Extract the (x, y) coordinate from the center of the cell holding the provided text.  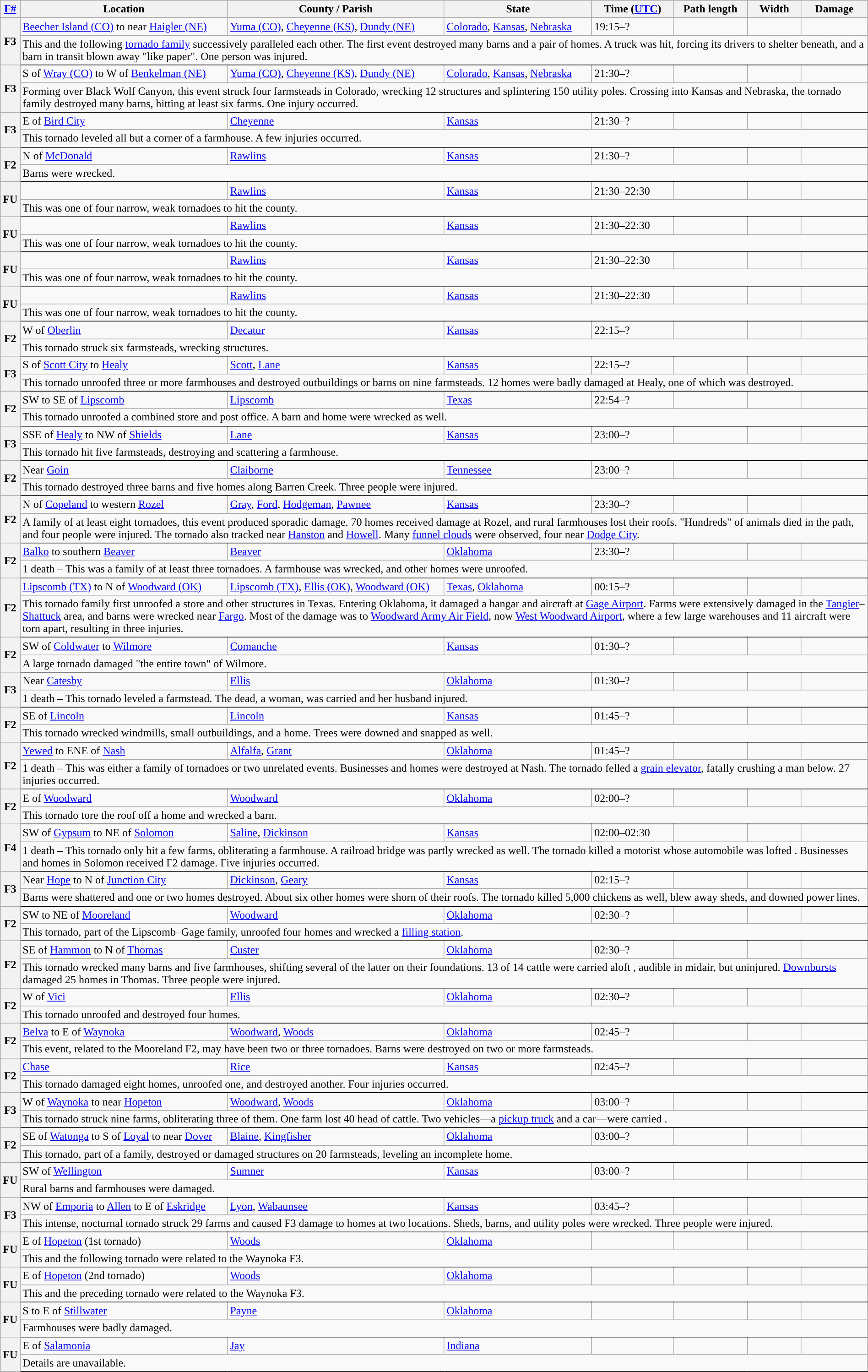
SW to SE of Lipscomb (124, 400)
Lipscomb (TX), Ellis (OK), Woodward (OK) (336, 587)
SE of Hammon to N of Thomas (124, 950)
Lipscomb (TX) to N of Woodward (OK) (124, 587)
F4 (10, 847)
Scott, Lane (336, 365)
SW to NE of Mooreland (124, 915)
Cheyenne (336, 121)
This tornado, part of a family, destroyed or damaged structures on 20 farmsteads, leveling an incomplete home. (444, 1154)
00:15–? (633, 587)
Time (UTC) (633, 9)
Tennessee (518, 469)
Belva to E of Waynoka (124, 1032)
Lincoln (336, 716)
State (518, 9)
02:00–? (633, 798)
This tornado tore the roof off a home and wrecked a barn. (444, 815)
N of McDonald (124, 156)
S to E of Stillwater (124, 1311)
This tornado, part of the Lipscomb–Gage family, unroofed four homes and wrecked a filling station. (444, 932)
Barns were wrecked. (444, 173)
Path length (711, 9)
Rice (336, 1067)
This and the following tornado were related to the Waynoka F3. (444, 1258)
02:00–02:30 (633, 833)
Payne (336, 1311)
This tornado unroofed a combined store and post office. A barn and home were wrecked as well. (444, 417)
SSE of Healy to NW of Shields (124, 435)
SW of Gypsum to NE of Solomon (124, 833)
Jay (336, 1345)
02:15–? (633, 880)
A large tornado damaged "the entire town" of Wilmore. (444, 664)
Dickinson, Geary (336, 880)
This and the preceding tornado were related to the Waynoka F3. (444, 1293)
SW of Coldwater to Wilmore (124, 646)
Near Catesby (124, 681)
N of Copeland to western Rozel (124, 504)
Sumner (336, 1171)
W of Oberlin (124, 330)
W of Vici (124, 997)
Location (124, 9)
Claiborne (336, 469)
Gray, Ford, Hodgeman, Pawnee (336, 504)
Yewed to ENE of Nash (124, 751)
Balko to southern Beaver (124, 552)
Texas, Oklahoma (518, 587)
Lane (336, 435)
Width (774, 9)
Indiana (518, 1345)
E of Hopeton (1st tornado) (124, 1241)
SE of Lincoln (124, 716)
This event, related to the Mooreland F2, may have been two or three tornadoes. Barns were destroyed on two or more farmsteads. (444, 1049)
Alfalfa, Grant (336, 751)
This tornado damaged eight homes, unroofed one, and destroyed another. Four injuries occurred. (444, 1084)
This tornado destroyed three barns and five homes along Barren Creek. Three people were injured. (444, 487)
E of Hopeton (2nd tornado) (124, 1276)
County / Parish (336, 9)
22:54–? (633, 400)
W of Waynoka to near Hopeton (124, 1101)
Chase (124, 1067)
Beaver (336, 552)
1 death – This tornado leveled a farmstead. The dead, a woman, was carried and her husband injured. (444, 698)
E of Woodward (124, 798)
Custer (336, 950)
Comanche (336, 646)
Decatur (336, 330)
This tornado hit five farmsteads, destroying and scattering a farmhouse. (444, 452)
Lyon, Wabaunsee (336, 1206)
19:15–? (633, 27)
This tornado struck six farmsteads, wrecking structures. (444, 348)
Damage (834, 9)
Saline, Dickinson (336, 833)
Lipscomb (336, 400)
Texas (518, 400)
Beecher Island (CO) to near Haigler (NE) (124, 27)
1 death – This was a family of at least three tornadoes. A farmhouse was wrecked, and other homes were unroofed. (444, 569)
SE of Watonga to S of Loyal to near Dover (124, 1136)
This tornado wrecked windmills, small outbuildings, and a home. Trees were downed and snapped as well. (444, 733)
Rural barns and farmhouses were damaged. (444, 1189)
This tornado struck nine farms, obliterating three of them. One farm lost 40 head of cattle. Two vehicles—a pickup truck and a car—were carried . (444, 1119)
S of Scott City to Healy (124, 365)
This tornado unroofed and destroyed four homes. (444, 1014)
E of Salamonia (124, 1345)
SW of Wellington (124, 1171)
S of Wray (CO) to W of Benkelman (NE) (124, 74)
F# (10, 9)
Farmhouses were badly damaged. (444, 1328)
Near Hope to N of Junction City (124, 880)
Details are unavailable. (444, 1363)
This tornado leveled all but a corner of a farmhouse. A few injuries occurred. (444, 138)
Near Goin (124, 469)
Blaine, Kingfisher (336, 1136)
NW of Emporia to Allen to E of Eskridge (124, 1206)
03:45–? (633, 1206)
E of Bird City (124, 121)
